Output the (X, Y) coordinate of the center of the cell containing the given text.  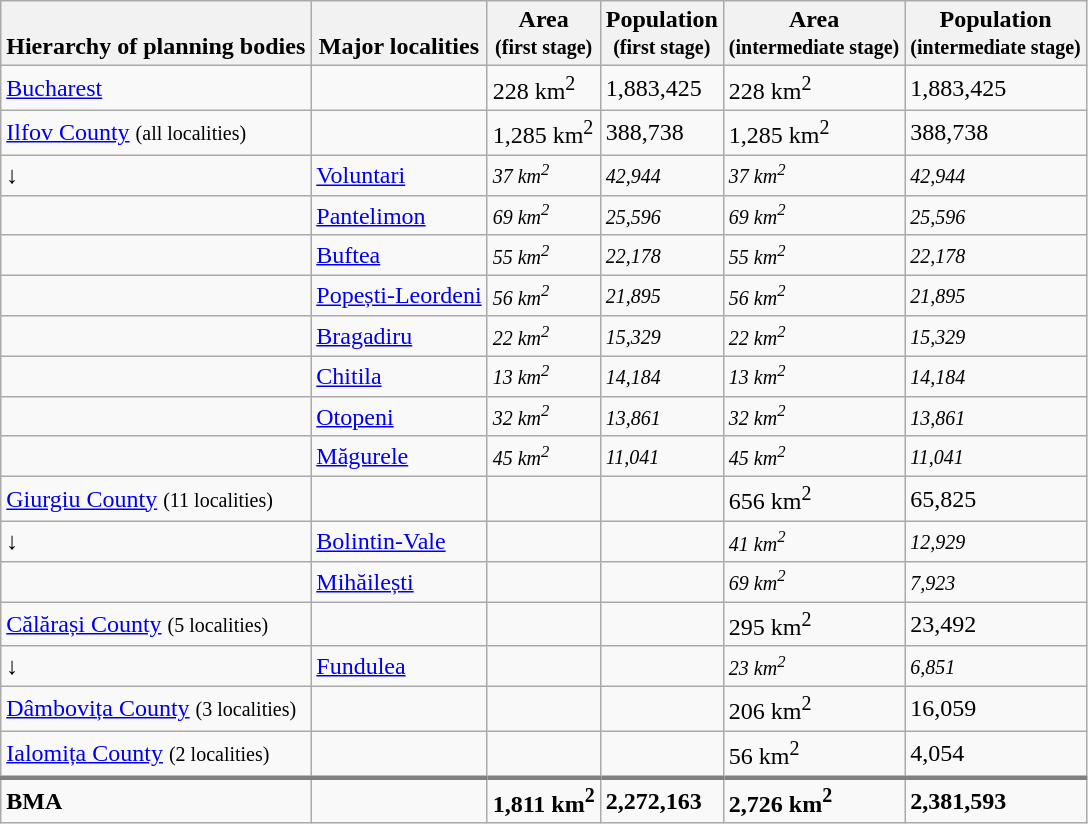
656 km2 (814, 500)
Chitila (399, 376)
206 km2 (814, 708)
12,929 (996, 541)
Bolintin-Vale (399, 541)
7,923 (996, 581)
65,825 (996, 500)
4,054 (996, 754)
Major localities (399, 34)
6,851 (996, 666)
Fundulea (399, 666)
295 km2 (814, 624)
Population(first stage) (662, 34)
Bragadiru (399, 336)
41 km2 (814, 541)
Mihăilești (399, 581)
Ilfov County (all localities) (156, 132)
23 km2 (814, 666)
23,492 (996, 624)
Giurgiu County (11 localities) (156, 500)
16,059 (996, 708)
Călărași County (5 localities) (156, 624)
Popești-Leordeni (399, 296)
Măgurele (399, 456)
Area(first stage) (544, 34)
Buftea (399, 255)
Ialomița County (2 localities) (156, 754)
2,272,163 (662, 800)
Dâmbovița County (3 localities) (156, 708)
Pantelimon (399, 215)
BMA (156, 800)
Hierarchy of planning bodies (156, 34)
Voluntari (399, 175)
Bucharest (156, 88)
1,811 km2 (544, 800)
Population(intermediate stage) (996, 34)
2,381,593 (996, 800)
2,726 km2 (814, 800)
Area(intermediate stage) (814, 34)
Otopeni (399, 416)
